For the text-containing cell, return its midpoint in [X, Y] coordinate format. 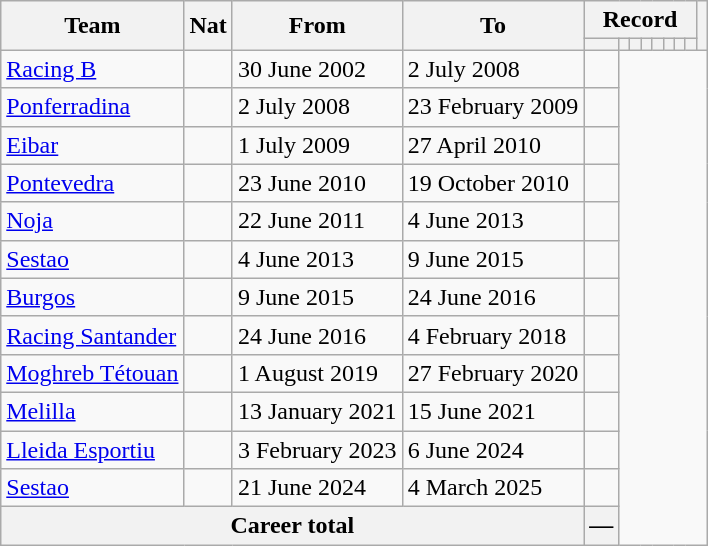
21 June 2024 [317, 488]
To [493, 26]
Racing Santander [92, 335]
23 June 2010 [317, 183]
Record [640, 20]
Eibar [92, 145]
— [602, 526]
23 February 2009 [493, 107]
Nat [208, 26]
6 June 2024 [493, 449]
19 October 2010 [493, 183]
From [317, 26]
Racing B [92, 69]
22 June 2011 [317, 221]
Ponferradina [92, 107]
Lleida Esportiu [92, 449]
Burgos [92, 297]
1 July 2009 [317, 145]
13 January 2021 [317, 411]
Moghreb Tétouan [92, 373]
Team [92, 26]
30 June 2002 [317, 69]
1 August 2019 [317, 373]
4 March 2025 [493, 488]
27 April 2010 [493, 145]
Melilla [92, 411]
4 February 2018 [493, 335]
15 June 2021 [493, 411]
Noja [92, 221]
Career total [292, 526]
27 February 2020 [493, 373]
Pontevedra [92, 183]
3 February 2023 [317, 449]
